From the cell containing the given text, extract its center point as [X, Y] coordinate. 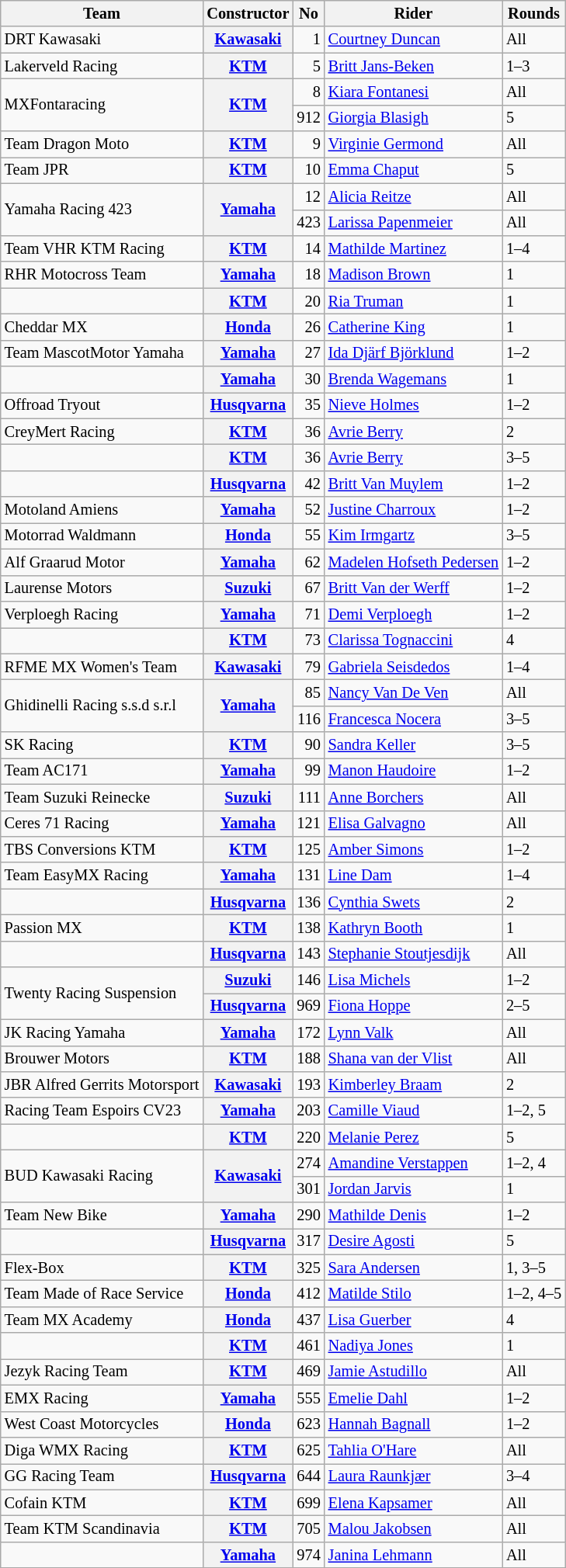
SK Racing [102, 745]
274 [308, 1163]
10 [308, 170]
Matilde Stilo [413, 1294]
71 [308, 614]
Kiara Fontanesi [413, 92]
Ria Truman [413, 301]
Diga WMX Racing [102, 1450]
Janina Lehmann [413, 1555]
RFME MX Women's Team [102, 667]
Melanie Perez [413, 1137]
Team Suzuki Reinecke [102, 797]
Britt Jans-Beken [413, 66]
JK Racing Yamaha [102, 1032]
3–4 [534, 1476]
Justine Charroux [413, 510]
121 [308, 824]
Jordan Jarvis [413, 1189]
220 [308, 1137]
Laurense Motors [102, 588]
90 [308, 745]
Brenda Wagemans [413, 380]
27 [308, 353]
131 [308, 876]
412 [308, 1294]
143 [308, 954]
Motoland Amiens [102, 510]
Elisa Galvagno [413, 824]
Lynn Valk [413, 1032]
2–5 [534, 1006]
Lisa Guerber [413, 1320]
79 [308, 667]
555 [308, 1398]
Giorgia Blasigh [413, 118]
West Coast Motorcycles [102, 1424]
Brouwer Motors [102, 1059]
18 [308, 275]
Team EasyMX Racing [102, 876]
Clarissa Tognaccini [413, 640]
Camille Viaud [413, 1111]
Malou Jakobsen [413, 1528]
Hannah Bagnall [413, 1424]
1–2, 4 [534, 1163]
1, 3–5 [534, 1268]
42 [308, 484]
Stephanie Stoutjesdijk [413, 954]
73 [308, 640]
461 [308, 1346]
62 [308, 562]
Kim Irmgartz [413, 536]
Emelie Dahl [413, 1398]
290 [308, 1216]
Alf Graarud Motor [102, 562]
437 [308, 1320]
469 [308, 1372]
644 [308, 1476]
Nieve Holmes [413, 405]
203 [308, 1111]
Gabriela Seisdedos [413, 667]
Rider [413, 13]
Ghidinelli Racing s.s.d s.r.l [102, 705]
Anne Borchers [413, 797]
Emma Chaput [413, 170]
Mathilde Martinez [413, 248]
12 [308, 196]
35 [308, 405]
Amandine Verstappen [413, 1163]
Jamie Astudillo [413, 1372]
Ida Djärf Björklund [413, 353]
RHR Motocross Team [102, 275]
Team KTM Scandinavia [102, 1528]
Yamaha Racing 423 [102, 210]
67 [308, 588]
Sara Andersen [413, 1268]
111 [308, 797]
193 [308, 1084]
DRT Kawasaki [102, 40]
125 [308, 849]
699 [308, 1503]
MXFontaracing [102, 104]
CreyMert Racing [102, 432]
Shana van der Vlist [413, 1059]
Fiona Hoppe [413, 1006]
Offroad Tryout [102, 405]
BUD Kawasaki Racing [102, 1175]
Lisa Michels [413, 980]
Verploegh Racing [102, 614]
325 [308, 1268]
Cofain KTM [102, 1503]
9 [308, 144]
Constructor [248, 13]
55 [308, 536]
Mathilde Denis [413, 1216]
Catherine King [413, 327]
Team Made of Race Service [102, 1294]
Lakerveld Racing [102, 66]
Team VHR KTM Racing [102, 248]
138 [308, 928]
Kathryn Booth [413, 928]
Team AC171 [102, 771]
Team MX Academy [102, 1320]
20 [308, 301]
1–2, 5 [534, 1111]
1–3 [534, 66]
52 [308, 510]
Manon Haudoire [413, 771]
Jezyk Racing Team [102, 1372]
Flex-Box [102, 1268]
969 [308, 1006]
136 [308, 902]
Laura Raunkjær [413, 1476]
Virginie Germond [413, 144]
Rounds [534, 13]
Madison Brown [413, 275]
146 [308, 980]
Team Dragon Moto [102, 144]
JBR Alfred Gerrits Motorsport [102, 1084]
Courtney Duncan [413, 40]
Britt Van Muylem [413, 484]
Passion MX [102, 928]
Racing Team Espoirs CV23 [102, 1111]
8 [308, 92]
30 [308, 380]
Alicia Reitze [413, 196]
974 [308, 1555]
Nadiya Jones [413, 1346]
705 [308, 1528]
99 [308, 771]
EMX Racing [102, 1398]
Amber Simons [413, 849]
Team New Bike [102, 1216]
TBS Conversions KTM [102, 849]
172 [308, 1032]
Francesca Nocera [413, 719]
No [308, 13]
912 [308, 118]
Desire Agosti [413, 1241]
188 [308, 1059]
423 [308, 223]
1–2, 4–5 [534, 1294]
116 [308, 719]
Team JPR [102, 170]
Twenty Racing Suspension [102, 994]
Ceres 71 Racing [102, 824]
26 [308, 327]
Britt Van der Werff [413, 588]
85 [308, 692]
Cynthia Swets [413, 902]
Team MascotMotor Yamaha [102, 353]
Tahlia O'Hare [413, 1450]
Motorrad Waldmann [102, 536]
GG Racing Team [102, 1476]
14 [308, 248]
623 [308, 1424]
Demi Verploegh [413, 614]
Kimberley Braam [413, 1084]
625 [308, 1450]
Cheddar MX [102, 327]
Nancy Van De Ven [413, 692]
301 [308, 1189]
Sandra Keller [413, 745]
317 [308, 1241]
Team [102, 13]
Elena Kapsamer [413, 1503]
Madelen Hofseth Pedersen [413, 562]
Larissa Papenmeier [413, 223]
Line Dam [413, 876]
